Locate the cell with the specified text and output its [x, y] center coordinate. 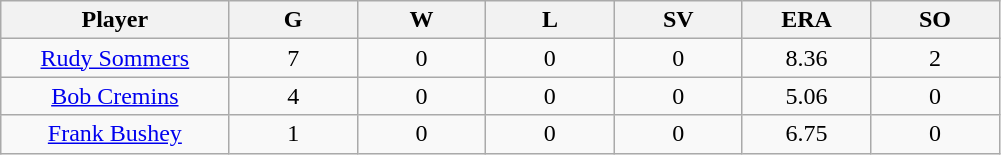
SO [935, 20]
Rudy Sommers [115, 58]
5.06 [806, 96]
4 [293, 96]
Player [115, 20]
SV [678, 20]
7 [293, 58]
Bob Cremins [115, 96]
ERA [806, 20]
8.36 [806, 58]
W [421, 20]
Frank Bushey [115, 134]
L [550, 20]
6.75 [806, 134]
2 [935, 58]
1 [293, 134]
G [293, 20]
